Search for the cell housing the specified text and yield its (X, Y) center coordinate. 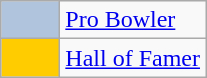
Hall of Famer (133, 58)
Pro Bowler (133, 20)
